Extract the [x, y] coordinate from the center of the cell holding the provided text.  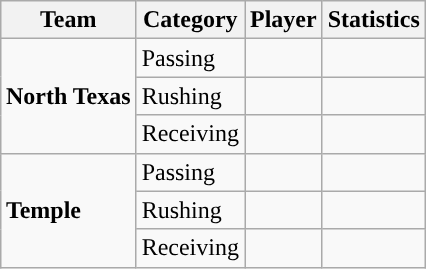
Player [283, 20]
North Texas [68, 96]
Statistics [374, 20]
Temple [68, 210]
Category [190, 20]
Team [68, 20]
